Return the [x, y] coordinate for the center point of the cell that contains the specified text.  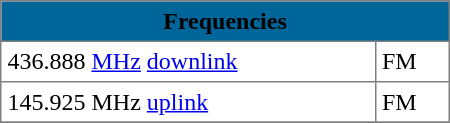
145.925 MHz uplink [188, 102]
436.888 MHz downlink [188, 61]
Frequencies [225, 21]
